Extract the [X, Y] coordinate from the center of the cell holding the provided text.  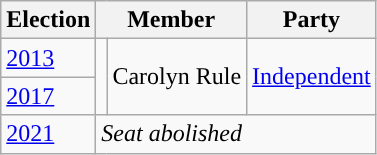
Member [172, 20]
Election [48, 20]
2017 [48, 96]
2021 [48, 134]
Independent [312, 77]
2013 [48, 58]
Seat abolished [236, 134]
Carolyn Rule [177, 77]
Party [312, 20]
